Find where the given text appears and provide that cell's center as [X, Y] coordinate. 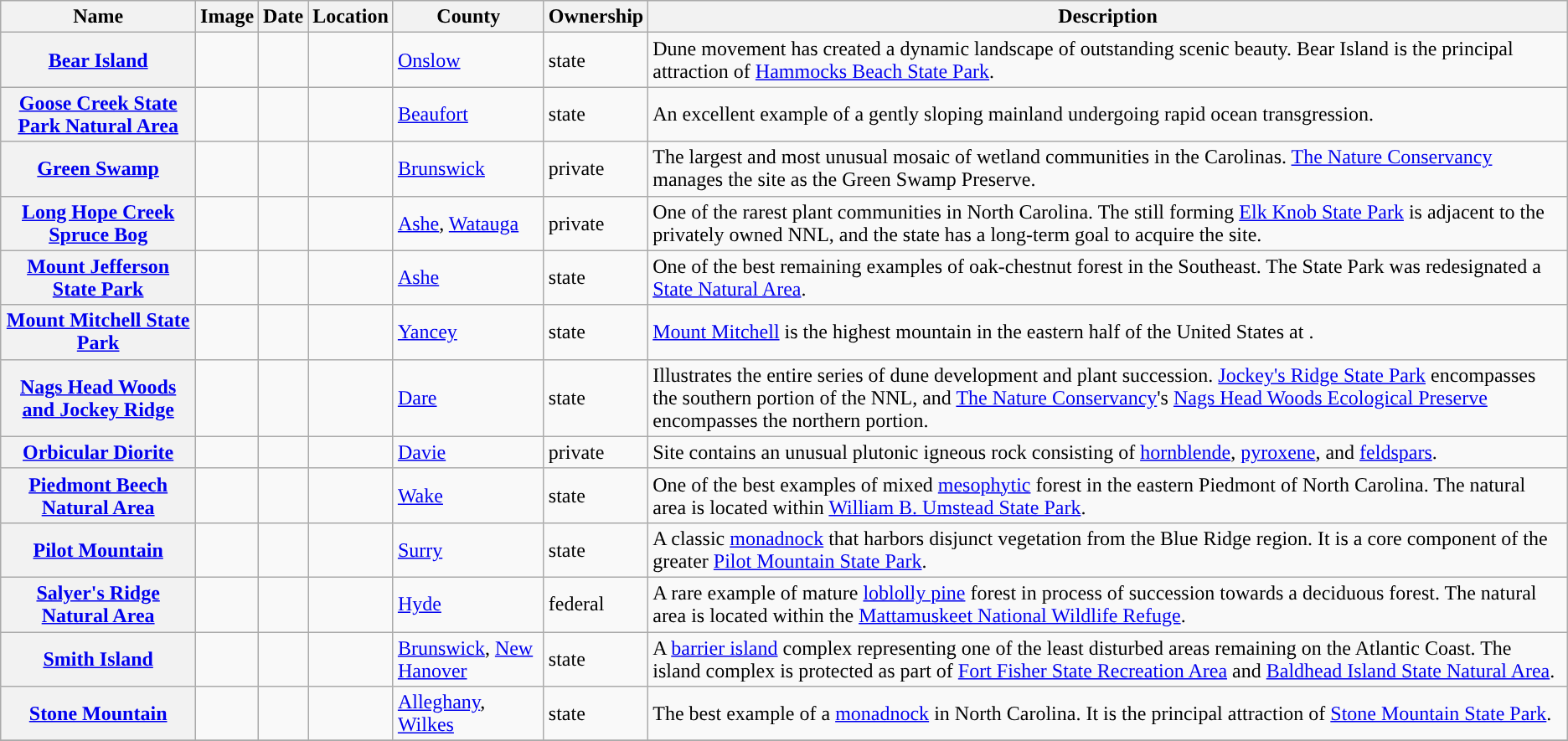
Alleghany, Wilkes [468, 713]
Ashe [468, 278]
Dune movement has created a dynamic landscape of outstanding scenic beauty. Bear Island is the principal attraction of Hammocks Beach State Park. [1108, 60]
Ownership [596, 17]
Long Hope Creek Spruce Bog [99, 223]
The best example of a monadnock in North Carolina. It is the principal attraction of Stone Mountain State Park. [1108, 713]
Piedmont Beech Natural Area [99, 496]
County [468, 17]
Nags Head Woods and Jockey Ridge [99, 398]
Dare [468, 398]
Bear Island [99, 60]
Mount Mitchell State Park [99, 332]
Name [99, 17]
Onslow [468, 60]
Smith Island [99, 658]
One of the best remaining examples of oak-chestnut forest in the Southeast. The State Park was redesignated a State Natural Area. [1108, 278]
Location [351, 17]
A classic monadnock that harbors disjunct vegetation from the Blue Ridge region. It is a core component of the greater Pilot Mountain State Park. [1108, 549]
Goose Creek State Park Natural Area [99, 114]
Davie [468, 452]
An excellent example of a gently sloping mainland undergoing rapid ocean transgression. [1108, 114]
Salyer's Ridge Natural Area [99, 605]
Mount Jefferson State Park [99, 278]
Stone Mountain [99, 713]
Brunswick [468, 169]
Beaufort [468, 114]
Brunswick, New Hanover [468, 658]
Surry [468, 549]
Hyde [468, 605]
Green Swamp [99, 169]
Image [228, 17]
Date [283, 17]
Pilot Mountain [99, 549]
federal [596, 605]
Wake [468, 496]
Site contains an unusual plutonic igneous rock consisting of hornblende, pyroxene, and feldspars. [1108, 452]
The largest and most unusual mosaic of wetland communities in the Carolinas. The Nature Conservancy manages the site as the Green Swamp Preserve. [1108, 169]
Orbicular Diorite [99, 452]
Mount Mitchell is the highest mountain in the eastern half of the United States at . [1108, 332]
Ashe, Watauga [468, 223]
Yancey [468, 332]
Description [1108, 17]
